For the text-containing cell, return its midpoint in (x, y) coordinate format. 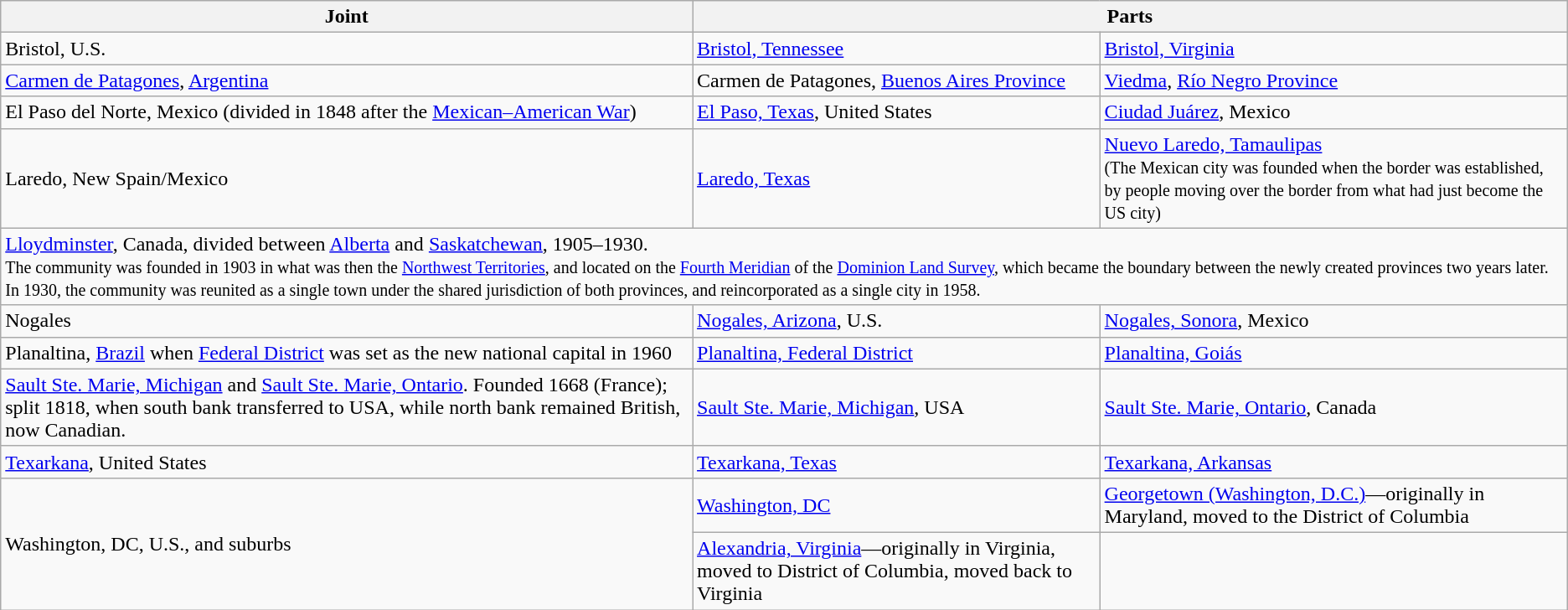
Parts (1131, 17)
Nogales, Arizona, U.S. (896, 321)
Texarkana, Arkansas (1333, 462)
Texarkana, United States (347, 462)
Joint (347, 17)
Carmen de Patagones, Argentina (347, 80)
Sault Ste. Marie, Ontario, Canada (1333, 407)
Bristol, Virginia (1333, 49)
Nogales (347, 321)
Ciudad Juárez, Mexico (1333, 112)
Laredo, New Spain/Mexico (347, 178)
Bristol, Tennessee (896, 49)
Texarkana, Texas (896, 462)
Planaltina, Federal District (896, 353)
El Paso del Norte, Mexico (divided in 1848 after the Mexican–American War) (347, 112)
Planaltina, Goiás (1333, 353)
Laredo, Texas (896, 178)
Bristol, U.S. (347, 49)
Planaltina, Brazil when Federal District was set as the new national capital in 1960 (347, 353)
El Paso, Texas, United States (896, 112)
Carmen de Patagones, Buenos Aires Province (896, 80)
Washington, DC, U.S., and suburbs (347, 543)
Alexandria, Virginia—originally in Virginia, moved to District of Columbia, moved back to Virginia (896, 571)
Sault Ste. Marie, Michigan, USA (896, 407)
Nogales, Sonora, Mexico (1333, 321)
Viedma, Río Negro Province (1333, 80)
Georgetown (Washington, D.C.)—originally in Maryland, moved to the District of Columbia (1333, 504)
Washington, DC (896, 504)
